Detect which cell encompasses the target text, then output its [x, y] center coordinate. 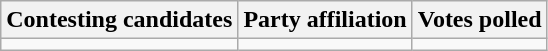
Votes polled [480, 20]
Contesting candidates [120, 20]
Party affiliation [325, 20]
